Search for the cell housing the specified text and yield its [X, Y] center coordinate. 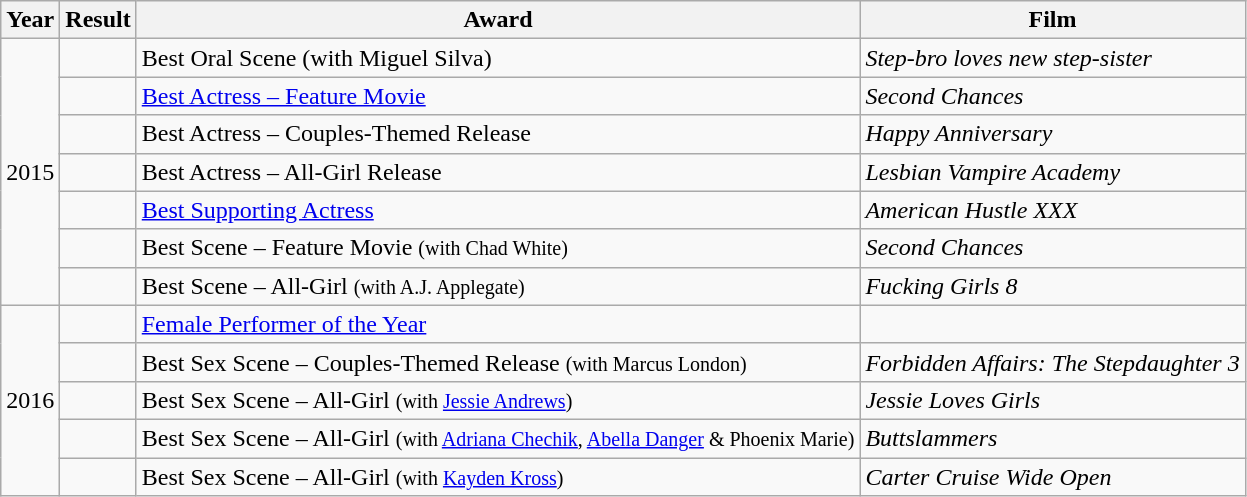
Year [30, 20]
Best Actress – Couples-Themed Release [498, 134]
Step-bro loves new step-sister [1052, 58]
Award [498, 20]
Best Scene – Feature Movie (with Chad White) [498, 248]
American Hustle XXX [1052, 210]
Best Sex Scene – All-Girl (with Jessie Andrews) [498, 400]
Happy Anniversary [1052, 134]
Buttslammers [1052, 438]
Fucking Girls 8 [1052, 286]
Film [1052, 20]
Best Actress – Feature Movie [498, 96]
Best Supporting Actress [498, 210]
Lesbian Vampire Academy [1052, 172]
2016 [30, 400]
Best Scene – All-Girl (with A.J. Applegate) [498, 286]
Carter Cruise Wide Open [1052, 477]
Best Sex Scene – All-Girl (with Kayden Kross) [498, 477]
Result [98, 20]
Best Sex Scene – All-Girl (with Adriana Chechik, Abella Danger & Phoenix Marie) [498, 438]
Best Actress – All-Girl Release [498, 172]
Best Sex Scene – Couples-Themed Release (with Marcus London) [498, 362]
2015 [30, 172]
Best Oral Scene (with Miguel Silva) [498, 58]
Jessie Loves Girls [1052, 400]
Female Performer of the Year [498, 324]
Forbidden Affairs: The Stepdaughter 3 [1052, 362]
